Provide the (x, y) coordinate of the cell's center where the given text is located.  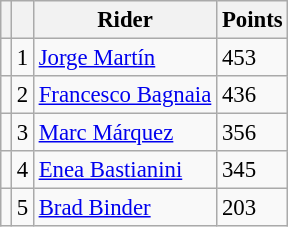
Enea Bastianini (124, 170)
5 (22, 208)
2 (22, 95)
3 (22, 133)
Rider (124, 20)
356 (252, 133)
436 (252, 95)
1 (22, 58)
Points (252, 20)
345 (252, 170)
Marc Márquez (124, 133)
203 (252, 208)
Brad Binder (124, 208)
4 (22, 170)
Francesco Bagnaia (124, 95)
453 (252, 58)
Jorge Martín (124, 58)
